Return (x, y) of the center of cell containing provided text 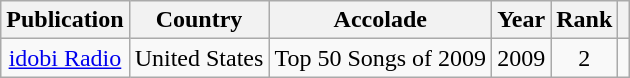
Publication (65, 20)
Accolade (380, 20)
Year (522, 20)
2 (584, 58)
2009 (522, 58)
Rank (584, 20)
Country (199, 20)
United States (199, 58)
Top 50 Songs of 2009 (380, 58)
idobi Radio (65, 58)
